Return the (x, y) coordinate for the center point of the cell that contains the specified text.  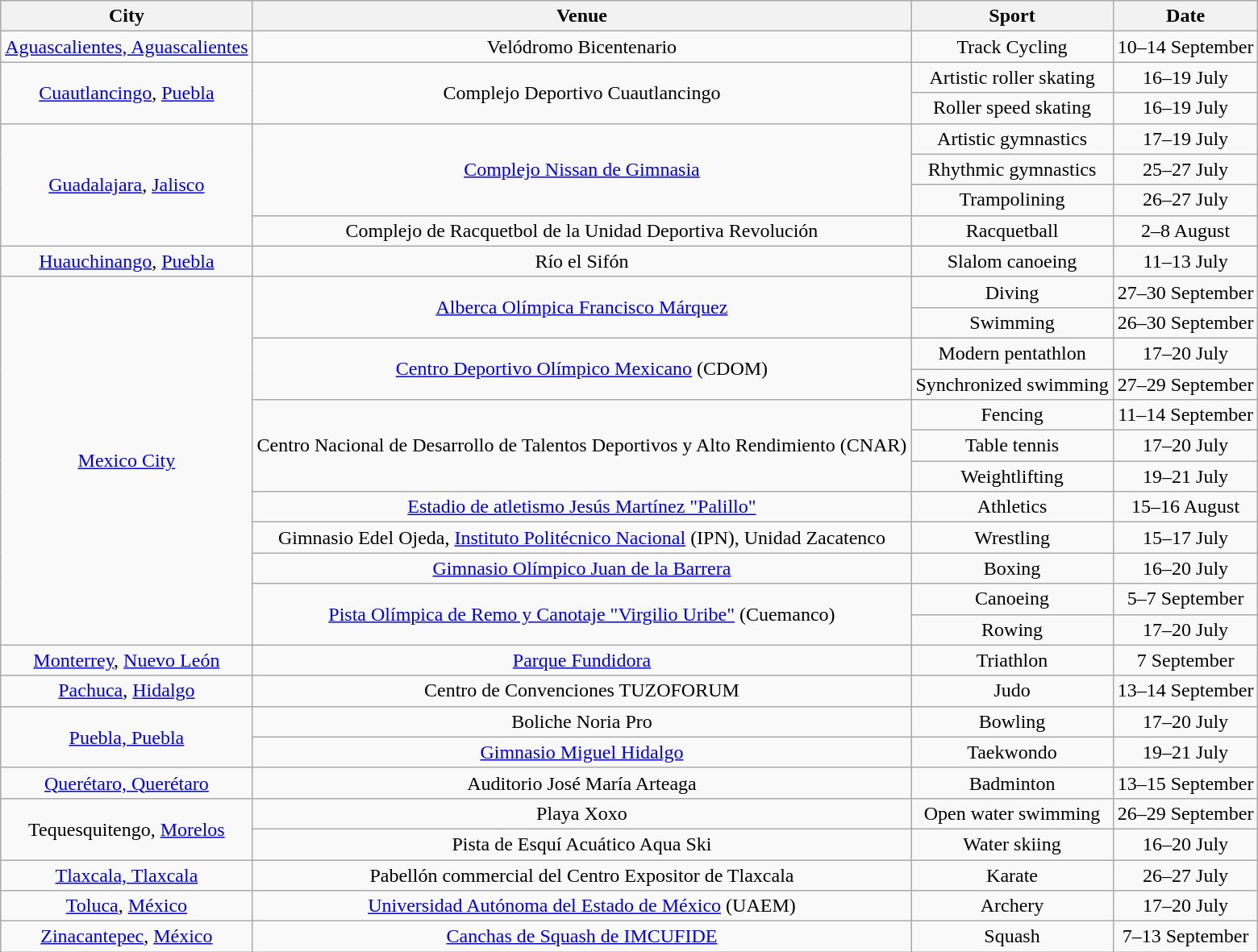
Estadio de atletismo Jesús Martínez "Palillo" (582, 507)
15–16 August (1185, 507)
Bowling (1012, 721)
Fencing (1012, 415)
Guadalajara, Jalisco (127, 185)
Mexico City (127, 461)
Artistic roller skating (1012, 77)
13–14 September (1185, 691)
Taekwondo (1012, 752)
Open water swimming (1012, 813)
Venue (582, 16)
Slalom canoeing (1012, 261)
Complejo Deportivo Cuautlancingo (582, 93)
Monterrey, Nuevo León (127, 660)
Triathlon (1012, 660)
Pabellón commercial del Centro Expositor de Tlaxcala (582, 875)
7–13 September (1185, 937)
Complejo Nissan de Gimnasia (582, 169)
Rhythmic gymnastics (1012, 169)
Modern pentathlon (1012, 353)
Canoeing (1012, 599)
Universidad Autónoma del Estado de México (UAEM) (582, 906)
Complejo de Racquetbol de la Unidad Deportiva Revolución (582, 231)
Parque Fundidora (582, 660)
Pachuca, Hidalgo (127, 691)
11–14 September (1185, 415)
Gimnasio Olímpico Juan de la Barrera (582, 568)
Boliche Noria Pro (582, 721)
26–29 September (1185, 813)
Playa Xoxo (582, 813)
Río el Sifón (582, 261)
Judo (1012, 691)
5–7 September (1185, 599)
Rowing (1012, 630)
10–14 September (1185, 47)
Centro de Convenciones TUZOFORUM (582, 691)
Auditorio José María Arteaga (582, 783)
Toluca, México (127, 906)
Boxing (1012, 568)
Pista de Esquí Acuático Aqua Ski (582, 844)
25–27 July (1185, 169)
17–19 July (1185, 139)
27–30 September (1185, 292)
Querétaro, Querétaro (127, 783)
Gimnasio Edel Ojeda, Instituto Politécnico Nacional (IPN), Unidad Zacatenco (582, 538)
City (127, 16)
Centro Deportivo Olímpico Mexicano (CDOM) (582, 368)
27–29 September (1185, 385)
Artistic gymnastics (1012, 139)
Roller speed skating (1012, 108)
Pista Olímpica de Remo y Canotaje "Virgilio Uribe" (Cuemanco) (582, 614)
Alberca Olímpica Francisco Márquez (582, 307)
Weightlifting (1012, 476)
Tequesquitengo, Morelos (127, 829)
15–17 July (1185, 538)
Racquetball (1012, 231)
26–30 September (1185, 322)
Puebla, Puebla (127, 737)
11–13 July (1185, 261)
Tlaxcala, Tlaxcala (127, 875)
13–15 September (1185, 783)
Table tennis (1012, 446)
Synchronized swimming (1012, 385)
Squash (1012, 937)
Karate (1012, 875)
Swimming (1012, 322)
Cuautlancingo, Puebla (127, 93)
Zinacantepec, México (127, 937)
Gimnasio Miguel Hidalgo (582, 752)
Canchas de Squash de IMCUFIDE (582, 937)
Wrestling (1012, 538)
Track Cycling (1012, 47)
Aguascalientes, Aguascalientes (127, 47)
Velódromo Bicentenario (582, 47)
Archery (1012, 906)
Date (1185, 16)
Centro Nacional de Desarrollo de Talentos Deportivos y Alto Rendimiento (CNAR) (582, 446)
7 September (1185, 660)
Badminton (1012, 783)
2–8 August (1185, 231)
Sport (1012, 16)
Trampolining (1012, 200)
Athletics (1012, 507)
Huauchinango, Puebla (127, 261)
Diving (1012, 292)
Water skiing (1012, 844)
